Output the (x, y) coordinate of the center of the cell containing the given text.  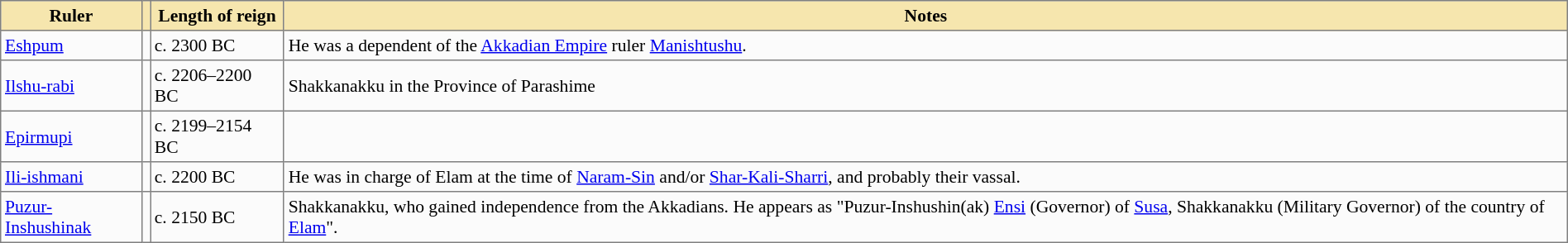
Ruler (71, 16)
c. 2200 BC (218, 177)
Shakkanakku in the Province of Parashime (925, 86)
Ili-ishmani (71, 177)
He was in charge of Elam at the time of Naram-Sin and/or Shar-Kali-Sharri, and probably their vassal. (925, 177)
Ilshu-rabi (71, 86)
Notes (925, 16)
c. 2300 BC (218, 45)
c. 2206–2200 BC (218, 86)
Length of reign (218, 16)
He was a dependent of the Akkadian Empire ruler Manishtushu. (925, 45)
Puzur-Inshushinak (71, 217)
Epirmupi (71, 136)
c. 2199–2154 BC (218, 136)
c. 2150 BC (218, 217)
Eshpum (71, 45)
